Output the [x, y] coordinate of the center of the cell containing the given text.  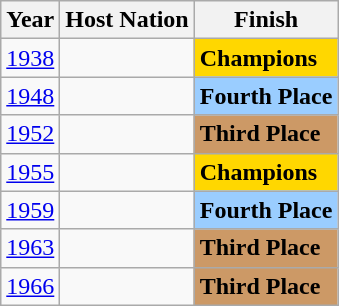
1948 [30, 96]
Year [30, 20]
1938 [30, 58]
1959 [30, 210]
1952 [30, 134]
1955 [30, 172]
1966 [30, 286]
Finish [266, 20]
1963 [30, 248]
Host Nation [127, 20]
